Locate the cell with the specified text and output its [x, y] center coordinate. 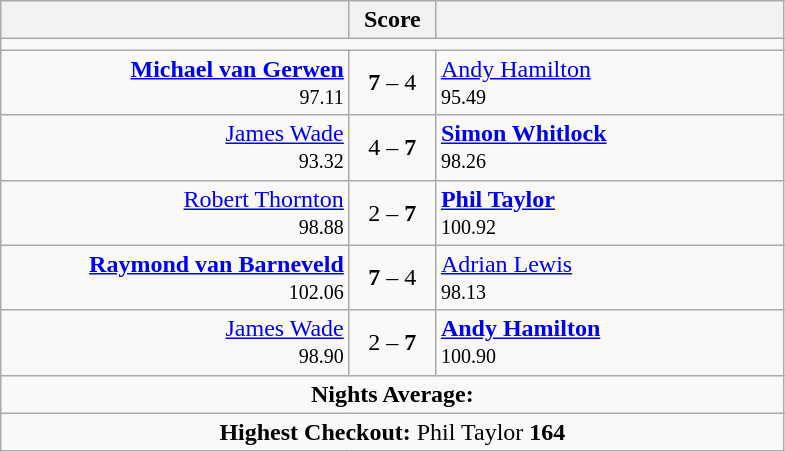
Andy Hamilton 100.90 [610, 342]
Robert Thornton 98.88 [176, 212]
James Wade 98.90 [176, 342]
Nights Average: [392, 394]
Michael van Gerwen 97.11 [176, 82]
Phil Taylor 100.92 [610, 212]
Andy Hamilton 95.49 [610, 82]
Score [392, 20]
Adrian Lewis 98.13 [610, 278]
Raymond van Barneveld 102.06 [176, 278]
Simon Whitlock 98.26 [610, 148]
James Wade 93.32 [176, 148]
Highest Checkout: Phil Taylor 164 [392, 432]
4 – 7 [392, 148]
